From the cell containing the given text, extract its center point as (X, Y) coordinate. 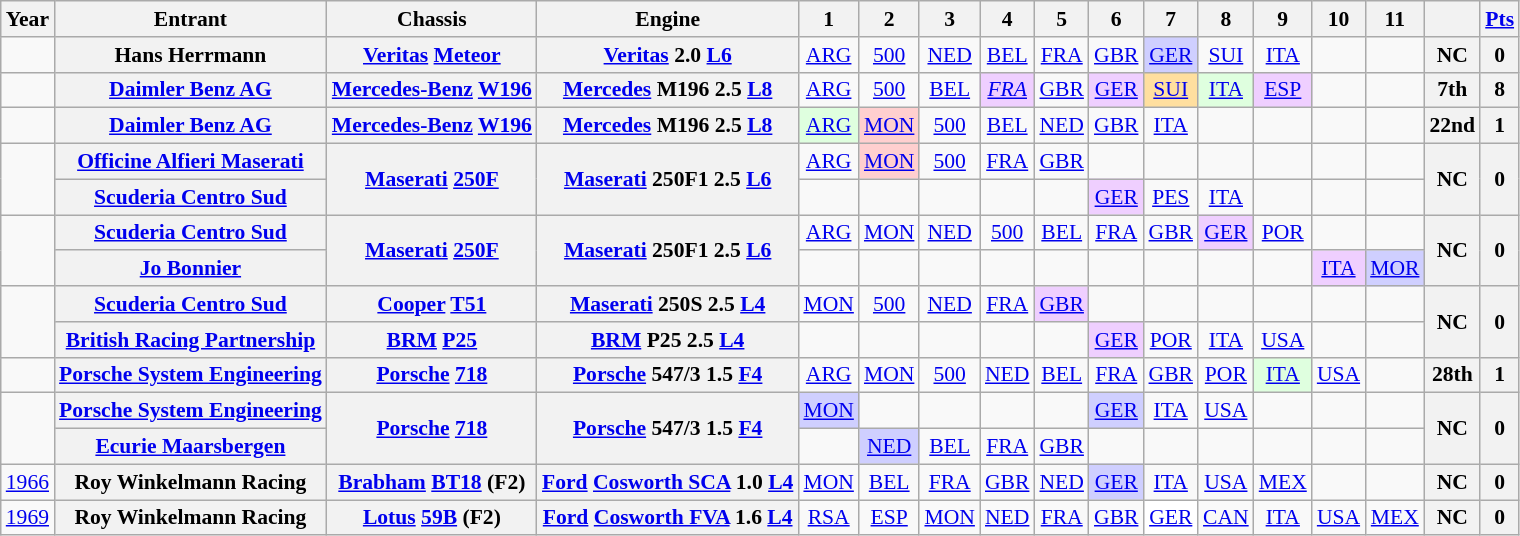
9 (1283, 19)
Veritas 2.0 L6 (668, 55)
3 (950, 19)
Hans Herrmann (190, 55)
MOR (1394, 269)
1969 (28, 518)
Cooper T51 (432, 304)
Veritas Meteor (432, 55)
Chassis (432, 19)
CAN (1226, 518)
Brabham BT18 (F2) (432, 482)
British Racing Partnership (190, 340)
Lotus 59B (F2) (432, 518)
Entrant (190, 19)
Maserati 250S 2.5 L4 (668, 304)
PES (1170, 197)
Year (28, 19)
Pts (1500, 19)
Ford Cosworth SCA 1.0 L4 (668, 482)
Ecurie Maarsbergen (190, 447)
11 (1394, 19)
BRM P25 2.5 L4 (668, 340)
6 (1116, 19)
7th (1452, 90)
1966 (28, 482)
5 (1062, 19)
2 (890, 19)
Jo Bonnier (190, 269)
BRM P25 (432, 340)
4 (1008, 19)
Officine Alfieri Maserati (190, 162)
7 (1170, 19)
10 (1338, 19)
28th (1452, 375)
Ford Cosworth FVA 1.6 L4 (668, 518)
22nd (1452, 126)
RSA (828, 518)
Engine (668, 19)
